Search for the cell housing the specified text and yield its (x, y) center coordinate. 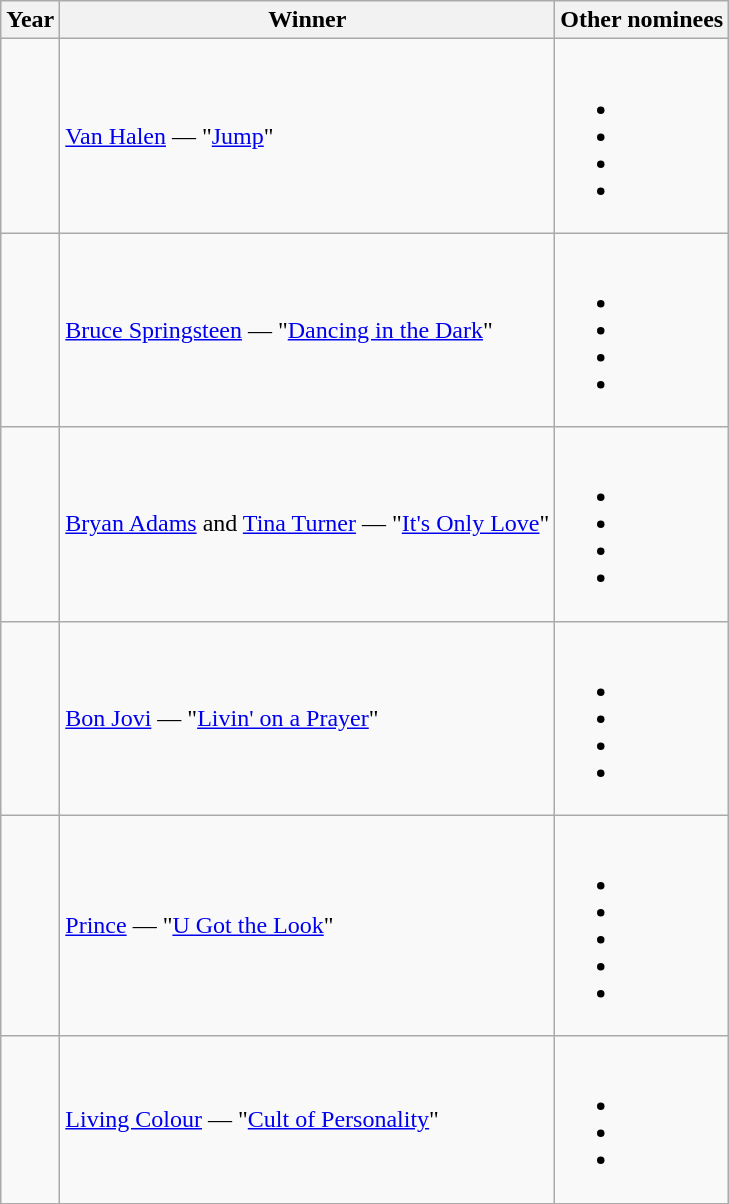
Van Halen — "Jump" (308, 136)
Bryan Adams and Tina Turner — "It's Only Love" (308, 524)
Winner (308, 20)
Prince — "U Got the Look" (308, 926)
Other nominees (642, 20)
Bon Jovi — "Livin' on a Prayer" (308, 718)
Year (30, 20)
Bruce Springsteen — "Dancing in the Dark" (308, 330)
Living Colour — "Cult of Personality" (308, 1120)
